Return (x, y) of the center of cell containing provided text 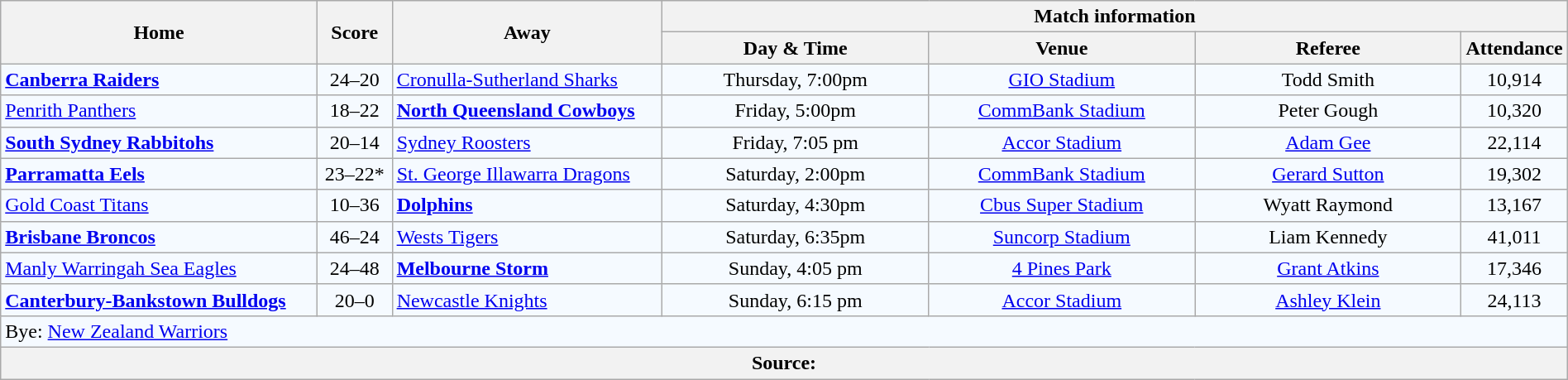
17,346 (1514, 268)
24–48 (354, 268)
Cbus Super Stadium (1062, 205)
Canterbury-Bankstown Bulldogs (159, 300)
Newcastle Knights (528, 300)
Wests Tigers (528, 237)
13,167 (1514, 205)
10,320 (1514, 111)
10,914 (1514, 79)
Source: (784, 363)
Home (159, 32)
Thursday, 7:00pm (796, 79)
46–24 (354, 237)
North Queensland Cowboys (528, 111)
Ashley Klein (1328, 300)
Sunday, 6:15 pm (796, 300)
Friday, 7:05 pm (796, 142)
Canberra Raiders (159, 79)
20–14 (354, 142)
41,011 (1514, 237)
Friday, 5:00pm (796, 111)
4 Pines Park (1062, 268)
Cronulla-Sutherland Sharks (528, 79)
Day & Time (796, 48)
Parramatta Eels (159, 174)
19,302 (1514, 174)
Saturday, 2:00pm (796, 174)
GIO Stadium (1062, 79)
Liam Kennedy (1328, 237)
Sydney Roosters (528, 142)
Referee (1328, 48)
Dolphins (528, 205)
24,113 (1514, 300)
Gold Coast Titans (159, 205)
Gerard Sutton (1328, 174)
10–36 (354, 205)
Todd Smith (1328, 79)
20–0 (354, 300)
Sunday, 4:05 pm (796, 268)
24–20 (354, 79)
Saturday, 4:30pm (796, 205)
Melbourne Storm (528, 268)
Manly Warringah Sea Eagles (159, 268)
18–22 (354, 111)
Match information (1115, 17)
Grant Atkins (1328, 268)
Wyatt Raymond (1328, 205)
Attendance (1514, 48)
Score (354, 32)
Adam Gee (1328, 142)
St. George Illawarra Dragons (528, 174)
Penrith Panthers (159, 111)
Suncorp Stadium (1062, 237)
Peter Gough (1328, 111)
Away (528, 32)
Venue (1062, 48)
Saturday, 6:35pm (796, 237)
23–22* (354, 174)
Brisbane Broncos (159, 237)
Bye: New Zealand Warriors (784, 331)
22,114 (1514, 142)
South Sydney Rabbitohs (159, 142)
